Extract the (X, Y) coordinate from the center of the cell holding the provided text.  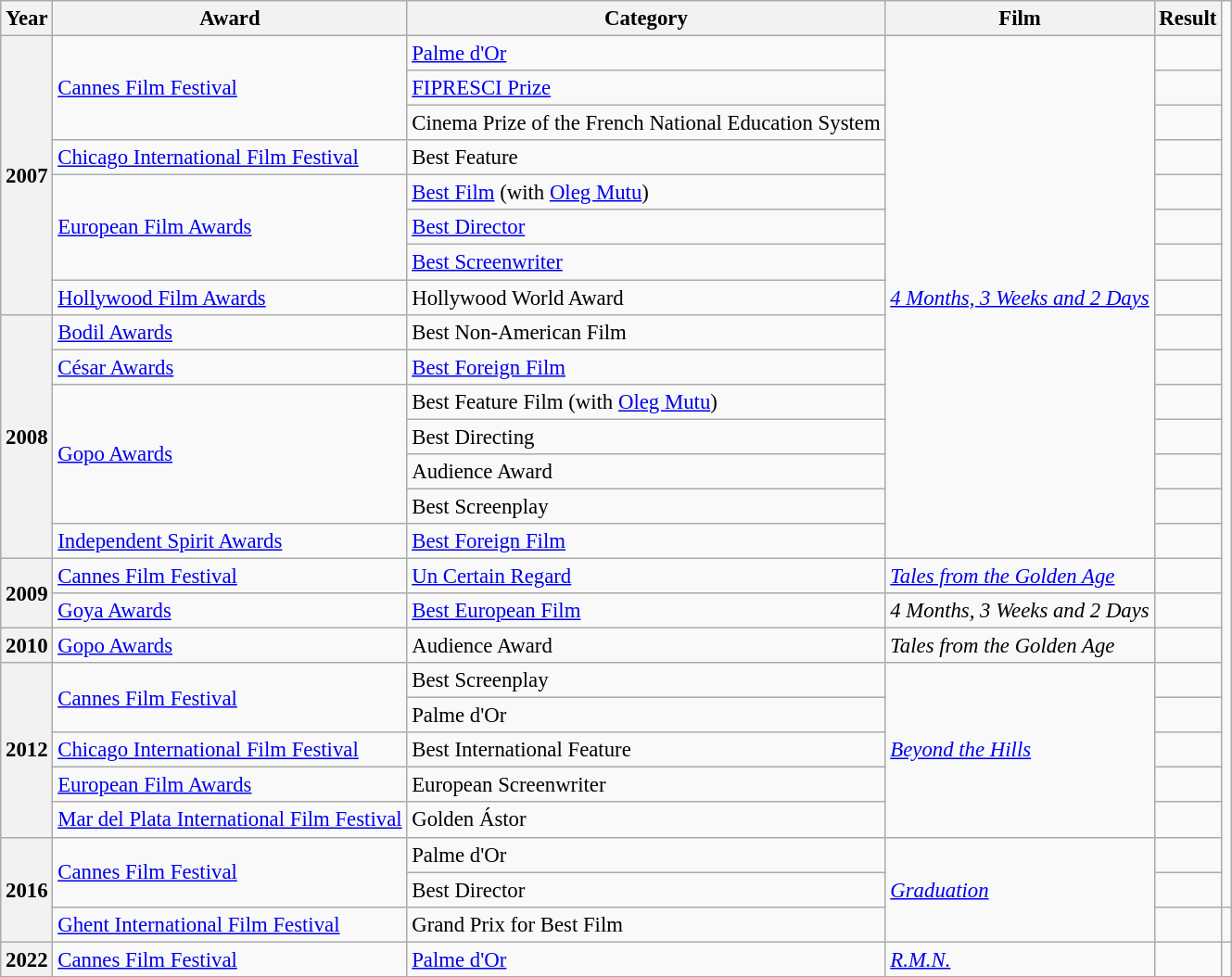
R.M.N. (1020, 959)
Best Non-American Film (646, 332)
Bodil Awards (230, 332)
Result (1188, 19)
Hollywood World Award (646, 298)
Mar del Plata International Film Festival (230, 820)
European Screenwriter (646, 785)
Best European Film (646, 611)
Goya Awards (230, 611)
2007 (27, 176)
Best International Feature (646, 750)
2009 (27, 593)
2010 (27, 646)
Best Feature Film (with Oleg Mutu) (646, 401)
Year (27, 19)
Best Screenwriter (646, 262)
Best Feature (646, 158)
Independent Spirit Awards (230, 541)
Graduation (1020, 890)
Category (646, 19)
Film (1020, 19)
2012 (27, 750)
2008 (27, 436)
FIPRESCI Prize (646, 88)
Best Film (with Oleg Mutu) (646, 193)
Beyond the Hills (1020, 750)
Award (230, 19)
César Awards (230, 367)
Cinema Prize of the French National Education System (646, 123)
Grand Prix for Best Film (646, 924)
2022 (27, 959)
Golden Ástor (646, 820)
2016 (27, 890)
Un Certain Regard (646, 576)
Hollywood Film Awards (230, 298)
Best Directing (646, 437)
Ghent International Film Festival (230, 924)
